Extract the (x, y) coordinate from the center of the cell holding the provided text.  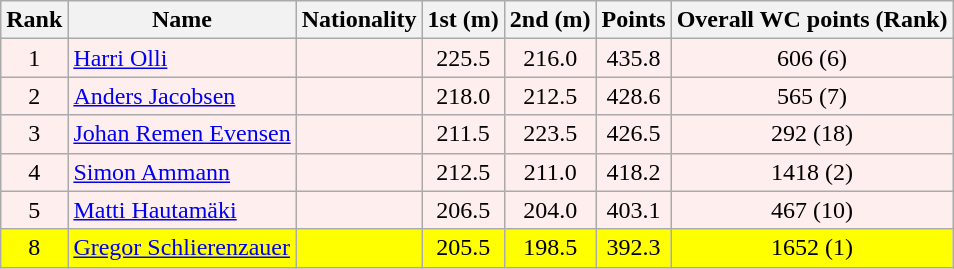
392.3 (634, 248)
3 (34, 134)
606 (6) (812, 58)
8 (34, 248)
218.0 (463, 96)
2nd (m) (550, 20)
428.6 (634, 96)
1652 (1) (812, 248)
403.1 (634, 210)
5 (34, 210)
Rank (34, 20)
206.5 (463, 210)
418.2 (634, 172)
Harri Olli (182, 58)
Nationality (359, 20)
216.0 (550, 58)
467 (10) (812, 210)
Simon Ammann (182, 172)
426.5 (634, 134)
205.5 (463, 248)
565 (7) (812, 96)
211.0 (550, 172)
223.5 (550, 134)
1 (34, 58)
Johan Remen Evensen (182, 134)
Anders Jacobsen (182, 96)
1418 (2) (812, 172)
225.5 (463, 58)
Gregor Schlierenzauer (182, 248)
292 (18) (812, 134)
2 (34, 96)
4 (34, 172)
Matti Hautamäki (182, 210)
1st (m) (463, 20)
435.8 (634, 58)
198.5 (550, 248)
Name (182, 20)
Overall WC points (Rank) (812, 20)
Points (634, 20)
211.5 (463, 134)
204.0 (550, 210)
